Search for the cell housing the specified text and yield its (X, Y) center coordinate. 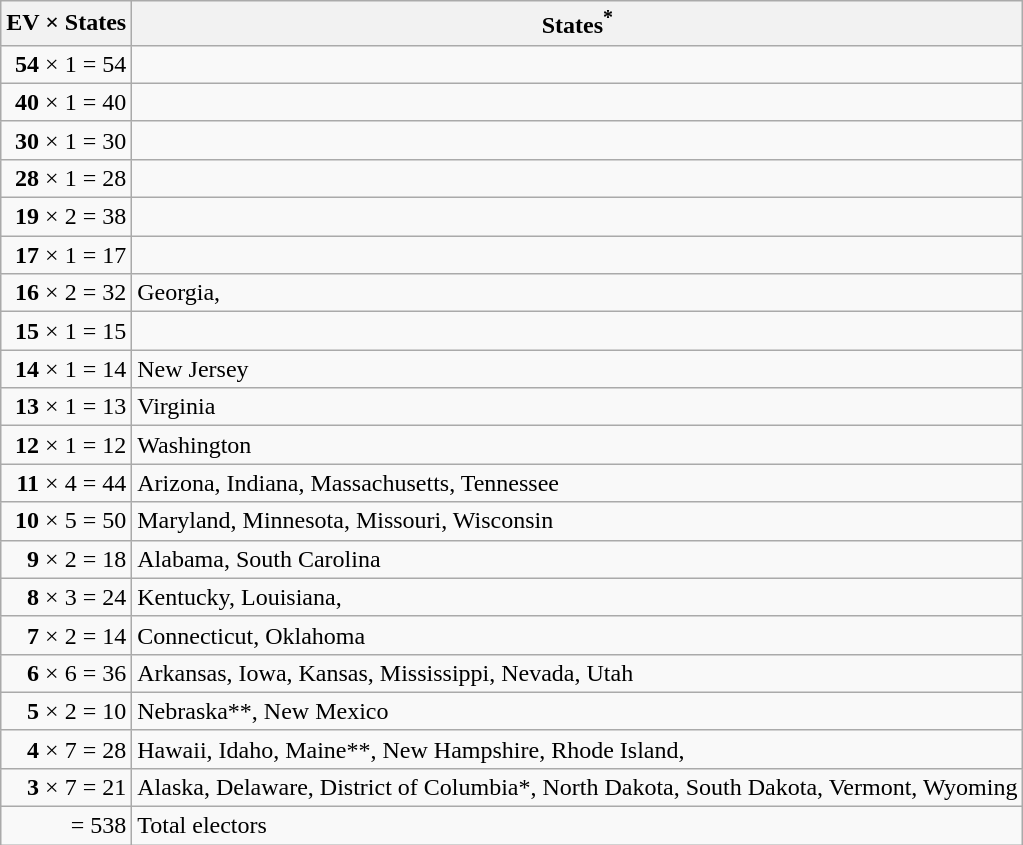
EV × States (66, 24)
5 × 2 = 10 (66, 711)
3 × 7 = 21 (66, 787)
17 × 1 = 17 (66, 255)
4 × 7 = 28 (66, 749)
15 × 1 = 15 (66, 331)
6 × 6 = 36 (66, 673)
= 538 (66, 826)
Arizona, Indiana, Massachusetts, Tennessee (578, 483)
Total electors (578, 826)
Virginia (578, 407)
8 × 3 = 24 (66, 597)
Nebraska**, New Mexico (578, 711)
12 × 1 = 12 (66, 445)
Alabama, South Carolina (578, 559)
Alaska, Delaware, District of Columbia*, North Dakota, South Dakota, Vermont, Wyoming (578, 787)
11 × 4 = 44 (66, 483)
Georgia, (578, 293)
Hawaii, Idaho, Maine**, New Hampshire, Rhode Island, (578, 749)
Connecticut, Oklahoma (578, 635)
10 × 5 = 50 (66, 521)
Kentucky, Louisiana, (578, 597)
28 × 1 = 28 (66, 178)
30 × 1 = 30 (66, 140)
Maryland, Minnesota, Missouri, Wisconsin (578, 521)
9 × 2 = 18 (66, 559)
40 × 1 = 40 (66, 102)
7 × 2 = 14 (66, 635)
Washington (578, 445)
Arkansas, Iowa, Kansas, Mississippi, Nevada, Utah (578, 673)
States* (578, 24)
13 × 1 = 13 (66, 407)
19 × 2 = 38 (66, 217)
New Jersey (578, 369)
54 × 1 = 54 (66, 64)
14 × 1 = 14 (66, 369)
16 × 2 = 32 (66, 293)
